Detect which cell encompasses the target text, then output its (x, y) center coordinate. 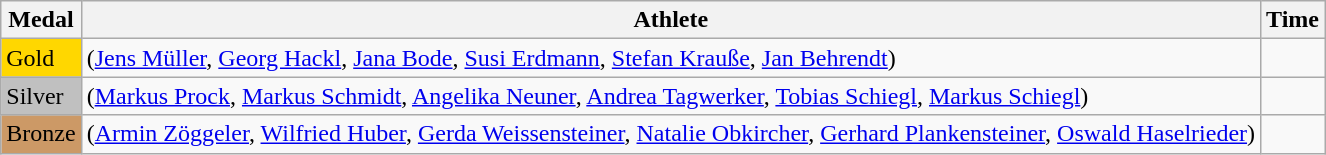
(Jens Müller, Georg Hackl, Jana Bode, Susi Erdmann, Stefan Krauße, Jan Behrendt) (670, 58)
Time (1293, 20)
(Markus Prock, Markus Schmidt, Angelika Neuner, Andrea Tagwerker, Tobias Schiegl, Markus Schiegl) (670, 96)
Medal (41, 20)
Silver (41, 96)
Gold (41, 58)
(Armin Zöggeler, Wilfried Huber, Gerda Weissensteiner, Natalie Obkircher, Gerhard Plankensteiner, Oswald Haselrieder) (670, 134)
Athlete (670, 20)
Bronze (41, 134)
